Return the (X, Y) coordinate for the center point of the cell that contains the specified text.  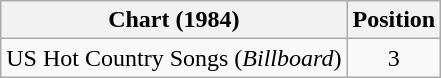
Chart (1984) (174, 20)
Position (394, 20)
US Hot Country Songs (Billboard) (174, 58)
3 (394, 58)
